Detect which cell encompasses the target text, then output its (x, y) center coordinate. 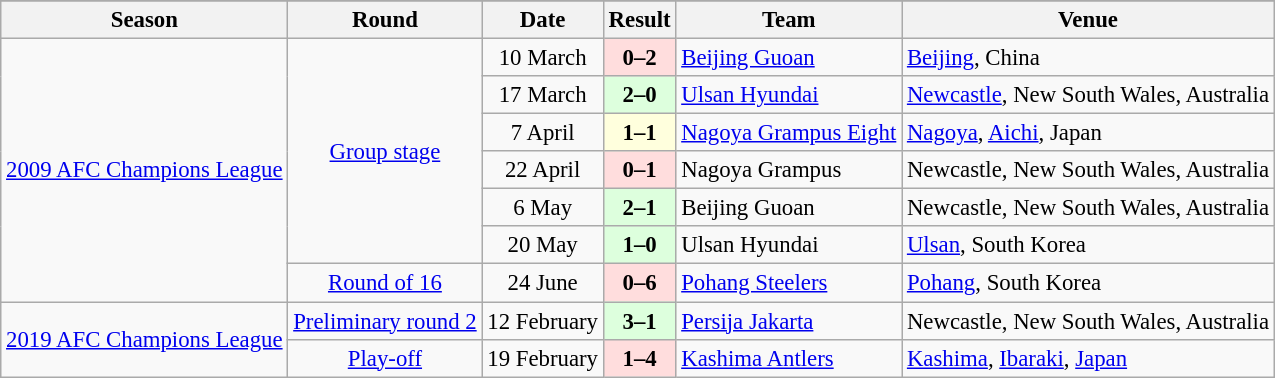
Nagoya Grampus Eight (789, 133)
19 February (542, 358)
12 February (542, 321)
Date (542, 20)
Pohang Steelers (789, 283)
Preliminary round 2 (385, 321)
22 April (542, 170)
Season (144, 20)
Play-off (385, 358)
6 May (542, 208)
Venue (1088, 20)
Round of 16 (385, 283)
1–0 (640, 245)
1–4 (640, 358)
0–6 (640, 283)
24 June (542, 283)
17 March (542, 95)
2–0 (640, 95)
1–1 (640, 133)
Beijing, China (1088, 58)
2019 AFC Champions League (144, 340)
Ulsan, South Korea (1088, 245)
Round (385, 20)
20 May (542, 245)
Kashima, Ibaraki, Japan (1088, 358)
Nagoya Grampus (789, 170)
Kashima Antlers (789, 358)
2–1 (640, 208)
Result (640, 20)
Pohang, South Korea (1088, 283)
10 March (542, 58)
Nagoya, Aichi, Japan (1088, 133)
Group stage (385, 152)
0–1 (640, 170)
3–1 (640, 321)
0–2 (640, 58)
7 April (542, 133)
Team (789, 20)
Persija Jakarta (789, 321)
2009 AFC Champions League (144, 170)
